Detect which cell encompasses the target text, then output its [X, Y] center coordinate. 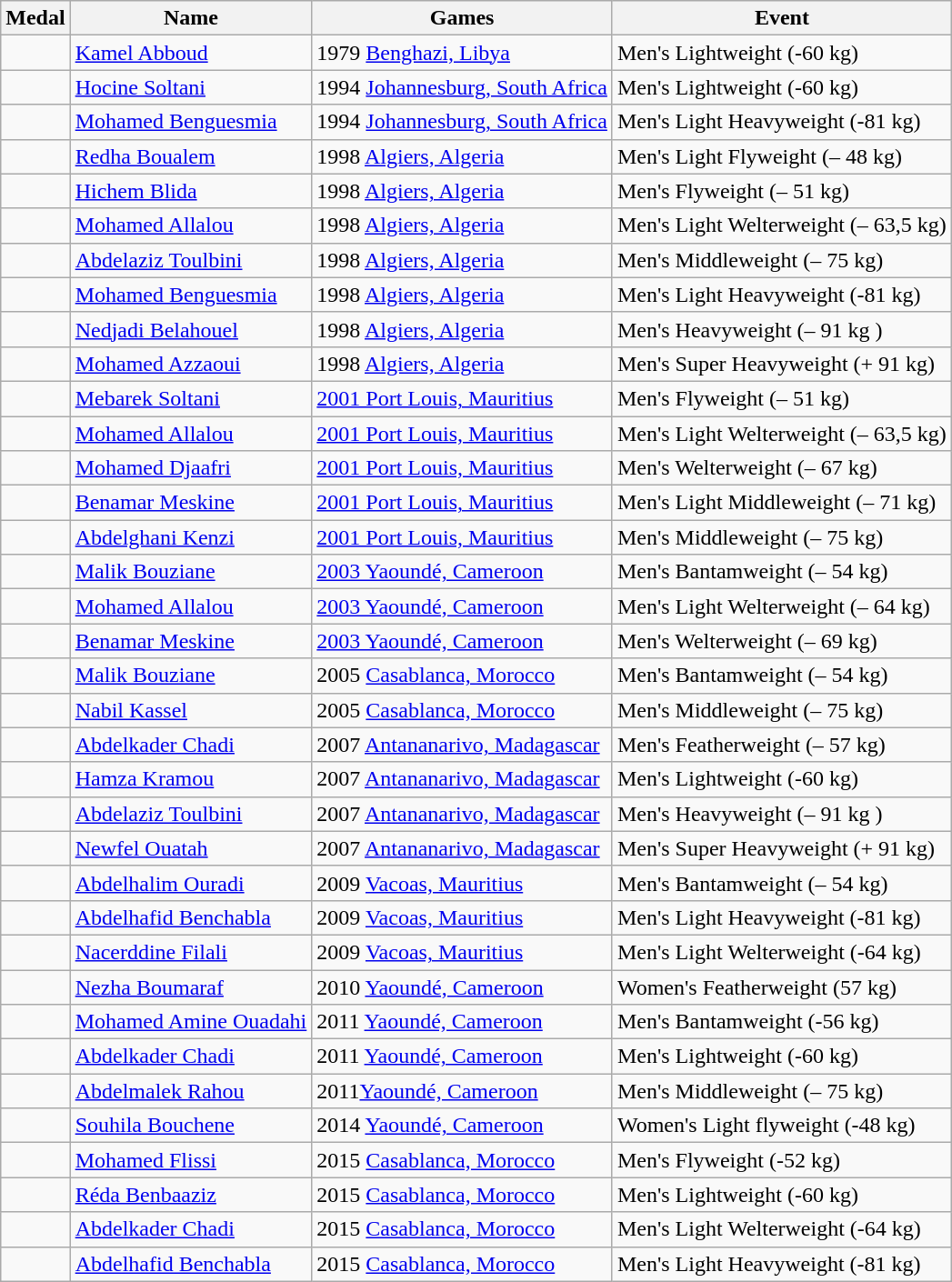
Souhila Bouchene [191, 1126]
Redha Boualem [191, 156]
Nedjadi Belahouel [191, 329]
Men's Bantamweight (-56 kg) [782, 1022]
Men's Featherweight (– 57 kg) [782, 745]
Name [191, 18]
1979 Benghazi, Libya [462, 53]
Kamel Abboud [191, 53]
Men's Welterweight (– 69 kg) [782, 641]
Nabil Kassel [191, 710]
Hocine Soltani [191, 87]
Nacerddine Filali [191, 952]
Men's Welterweight (– 67 kg) [782, 468]
Women's Light flyweight (-48 kg) [782, 1126]
Mohamed Djaafri [191, 468]
Hichem Blida [191, 191]
Men's Light Flyweight (– 48 kg) [782, 156]
Nezha Boumaraf [191, 987]
Medal [35, 18]
Hamza Kramou [191, 779]
Mohamed Azzaoui [191, 364]
Men's Flyweight (-52 kg) [782, 1160]
Men's Light Welterweight (– 64 kg) [782, 606]
Men's Light Middleweight (– 71 kg) [782, 503]
Women's Featherweight (57 kg) [782, 987]
Abdelmalek Rahou [191, 1091]
Games [462, 18]
2014 Yaoundé, Cameroon [462, 1126]
Newfel Ouatah [191, 848]
2011Yaoundé, Cameroon [462, 1091]
Abdelhalim Ouradi [191, 883]
Event [782, 18]
Mohamed Amine Ouadahi [191, 1022]
Mebarek Soltani [191, 398]
Abdelghani Kenzi [191, 537]
Mohamed Flissi [191, 1160]
Réda Benbaaziz [191, 1195]
2010 Yaoundé, Cameroon [462, 987]
